Locate the cell with the specified text and output its (X, Y) center coordinate. 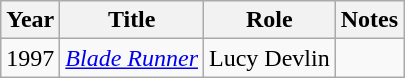
Year (30, 20)
Lucy Devlin (270, 58)
Role (270, 20)
Blade Runner (132, 58)
Notes (369, 20)
1997 (30, 58)
Title (132, 20)
